Provide the (x, y) coordinate of the cell's center where the given text is located.  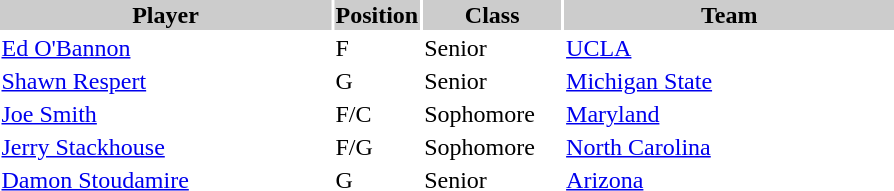
F/G (377, 147)
G (377, 81)
Class (492, 15)
F (377, 48)
Joe Smith (166, 114)
Shawn Respert (166, 81)
Maryland (730, 114)
Team (730, 15)
Position (377, 15)
Player (166, 15)
Ed O'Bannon (166, 48)
Michigan State (730, 81)
UCLA (730, 48)
North Carolina (730, 147)
Jerry Stackhouse (166, 147)
F/C (377, 114)
